Extract the (X, Y) coordinate from the center of the cell holding the provided text.  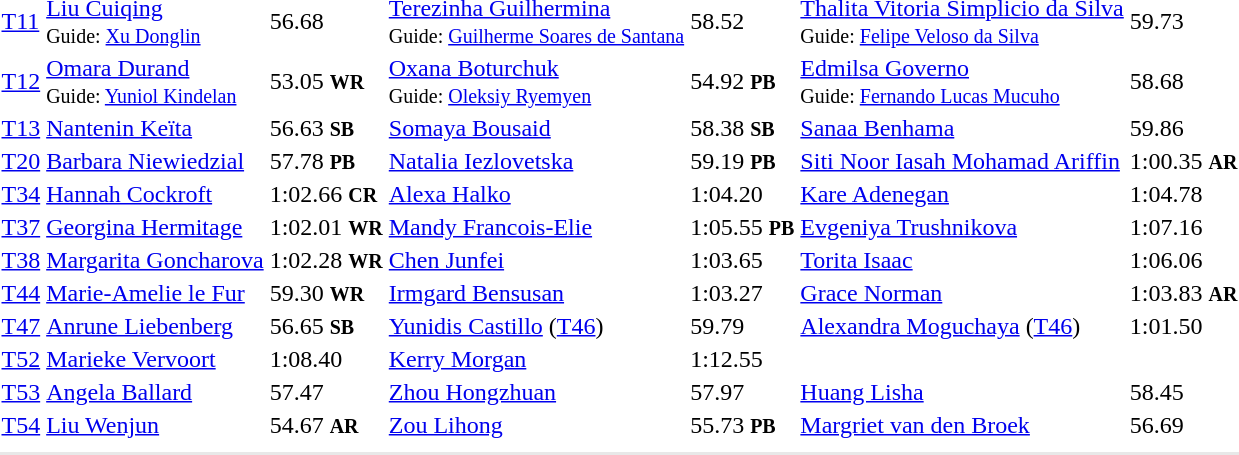
Barbara Niewiedzial (155, 161)
Kare Adenegan (962, 194)
1:02.01 WR (326, 227)
Irmgard Bensusan (536, 293)
1:03.83 AR (1184, 293)
T38 (21, 260)
T13 (21, 128)
Angela Ballard (155, 392)
T47 (21, 326)
1:03.27 (742, 293)
1:02.28 WR (326, 260)
56.63 SB (326, 128)
T34 (21, 194)
T20 (21, 161)
Yunidis Castillo (T46) (536, 326)
56.65 SB (326, 326)
Anrune Liebenberg (155, 326)
1:04.78 (1184, 194)
57.97 (742, 392)
T37 (21, 227)
Marieke Vervoort (155, 359)
1:04.20 (742, 194)
57.47 (326, 392)
58.68 (1184, 82)
1:02.66 CR (326, 194)
57.78 PB (326, 161)
1:06.06 (1184, 260)
Chen Junfei (536, 260)
Margriet van den Broek (962, 425)
53.05 WR (326, 82)
55.73 PB (742, 425)
59.79 (742, 326)
1:03.65 (742, 260)
T53 (21, 392)
58.38 SB (742, 128)
Omara DurandGuide: Yuniol Kindelan (155, 82)
1:08.40 (326, 359)
T54 (21, 425)
Natalia Iezlovetska (536, 161)
Evgeniya Trushnikova (962, 227)
Hannah Cockroft (155, 194)
Kerry Morgan (536, 359)
Georgina Hermitage (155, 227)
T52 (21, 359)
58.45 (1184, 392)
Sanaa Benhama (962, 128)
1:00.35 AR (1184, 161)
54.67 AR (326, 425)
Oxana BoturchukGuide: Oleksiy Ryemyen (536, 82)
1:01.50 (1184, 326)
56.69 (1184, 425)
Zhou Hongzhuan (536, 392)
Margarita Goncharova (155, 260)
54.92 PB (742, 82)
Nantenin Keïta (155, 128)
Grace Norman (962, 293)
Huang Lisha (962, 392)
Liu Wenjun (155, 425)
Mandy Francois-Elie (536, 227)
59.19 PB (742, 161)
Alexandra Moguchaya (T46) (962, 326)
Torita Isaac (962, 260)
Alexa Halko (536, 194)
T44 (21, 293)
Zou Lihong (536, 425)
1:07.16 (1184, 227)
59.86 (1184, 128)
T12 (21, 82)
1:12.55 (742, 359)
Edmilsa GovernoGuide: Fernando Lucas Mucuho (962, 82)
Somaya Bousaid (536, 128)
Marie-Amelie le Fur (155, 293)
1:05.55 PB (742, 227)
Siti Noor Iasah Mohamad Ariffin (962, 161)
59.30 WR (326, 293)
